Find where the given text appears and provide that cell's center as [x, y] coordinate. 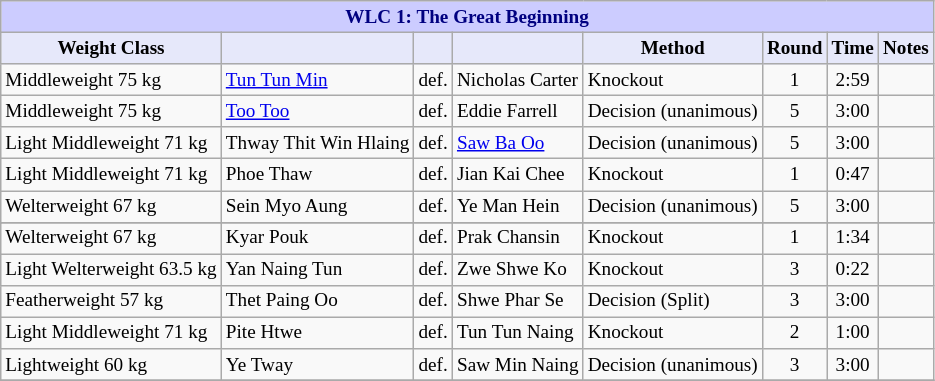
Thway Thit Win Hlaing [318, 143]
WLC 1: The Great Beginning [468, 17]
Prak Chansin [518, 238]
2 [794, 333]
0:47 [852, 175]
Zwe Shwe Ko [518, 270]
Sein Myo Aung [318, 206]
0:22 [852, 270]
2:59 [852, 80]
Jian Kai Chee [518, 175]
Ye Tway [318, 365]
Eddie Farrell [518, 111]
Nicholas Carter [518, 80]
1:00 [852, 333]
Too Too [318, 111]
1:34 [852, 238]
Saw Min Naing [518, 365]
Round [794, 48]
Time [852, 48]
Kyar Pouk [318, 238]
Weight Class [111, 48]
Pite Htwe [318, 333]
Decision (Split) [672, 301]
Tun Tun Min [318, 80]
Lightweight 60 kg [111, 365]
Thet Paing Oo [318, 301]
Phoe Thaw [318, 175]
Yan Naing Tun [318, 270]
Notes [906, 48]
Featherweight 57 kg [111, 301]
Method [672, 48]
Saw Ba Oo [518, 143]
Light Welterweight 63.5 kg [111, 270]
Tun Tun Naing [518, 333]
Ye Man Hein [518, 206]
Shwe Phar Se [518, 301]
